Determine the (x, y) coordinate at the center of the cell enclosing the given text.  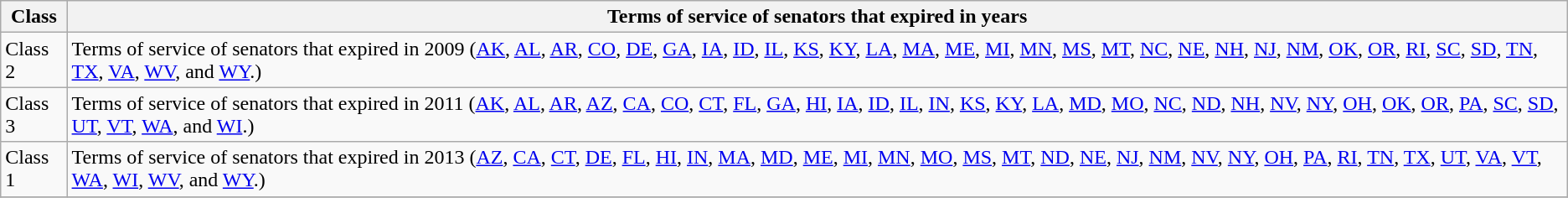
Class 1 (34, 169)
Class 3 (34, 114)
Terms of service of senators that expired in years (818, 17)
Class (34, 17)
Class 2 (34, 60)
